For the text-containing cell, return its midpoint in [x, y] coordinate format. 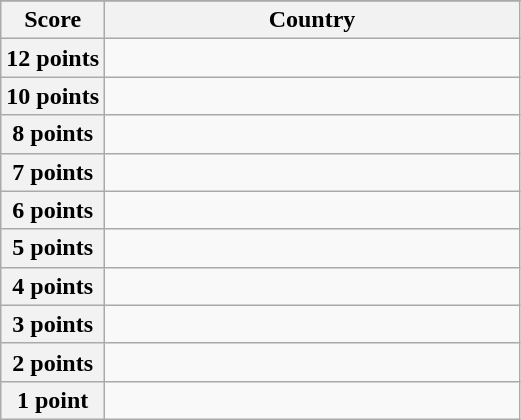
6 points [53, 210]
1 point [53, 400]
Country [312, 20]
10 points [53, 96]
5 points [53, 248]
Score [53, 20]
3 points [53, 324]
4 points [53, 286]
12 points [53, 58]
8 points [53, 134]
2 points [53, 362]
7 points [53, 172]
